Provide the [x, y] coordinate of the cell's center where the given text is located.  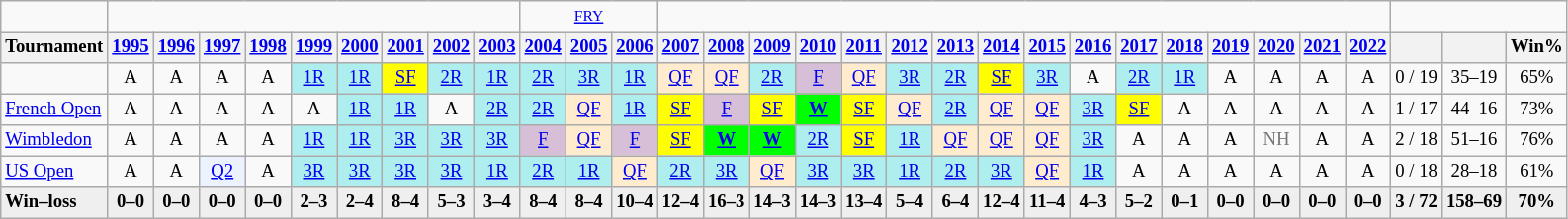
76% [1536, 140]
1 / 17 [1417, 110]
2007 [680, 47]
35–19 [1473, 79]
0 / 18 [1417, 172]
2000 [360, 47]
1995 [131, 47]
61% [1536, 172]
2005 [588, 47]
FRY [589, 16]
2 / 18 [1417, 140]
1996 [176, 47]
2003 [497, 47]
28–18 [1473, 172]
2015 [1047, 47]
2–4 [360, 203]
13–4 [864, 203]
2012 [910, 47]
2009 [772, 47]
2004 [543, 47]
5–2 [1139, 203]
0 / 19 [1417, 79]
3–4 [497, 203]
2011 [864, 47]
US Open [54, 172]
2018 [1184, 47]
Win–loss [54, 203]
73% [1536, 110]
2001 [405, 47]
4–3 [1092, 203]
Win% [1536, 47]
2016 [1092, 47]
2002 [451, 47]
16–3 [726, 203]
70% [1536, 203]
Q2 [222, 172]
2019 [1230, 47]
1997 [222, 47]
65% [1536, 79]
0–1 [1184, 203]
2021 [1322, 47]
1999 [313, 47]
6–4 [955, 203]
5–4 [910, 203]
2014 [1002, 47]
5–3 [451, 203]
2020 [1276, 47]
2022 [1367, 47]
10–4 [635, 203]
French Open [54, 110]
Wimbledon [54, 140]
Tournament [54, 47]
2008 [726, 47]
NH [1276, 140]
2010 [818, 47]
11–4 [1047, 203]
158–69 [1473, 203]
51–16 [1473, 140]
2006 [635, 47]
2013 [955, 47]
2017 [1139, 47]
44–16 [1473, 110]
2–3 [313, 203]
3 / 72 [1417, 203]
1998 [268, 47]
